Output the [x, y] coordinate of the center of the cell containing the given text.  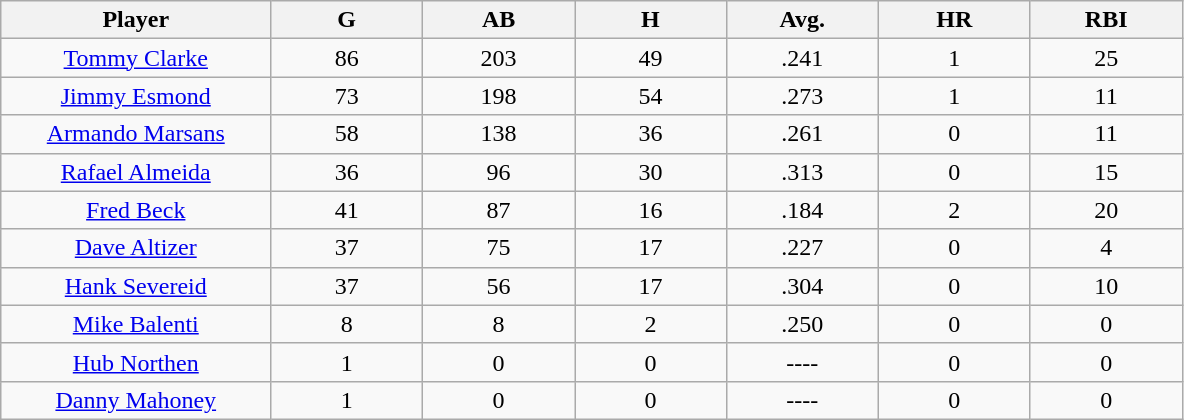
Fred Beck [136, 210]
.184 [802, 210]
Hank Severeid [136, 286]
Player [136, 20]
58 [347, 134]
75 [499, 248]
Dave Altizer [136, 248]
41 [347, 210]
.261 [802, 134]
25 [1106, 58]
Avg. [802, 20]
Mike Balenti [136, 324]
49 [651, 58]
Danny Mahoney [136, 400]
Hub Northen [136, 362]
96 [499, 172]
.273 [802, 96]
Armando Marsans [136, 134]
198 [499, 96]
203 [499, 58]
16 [651, 210]
HR [954, 20]
Jimmy Esmond [136, 96]
56 [499, 286]
86 [347, 58]
10 [1106, 286]
RBI [1106, 20]
20 [1106, 210]
G [347, 20]
138 [499, 134]
54 [651, 96]
.313 [802, 172]
Rafael Almeida [136, 172]
AB [499, 20]
73 [347, 96]
15 [1106, 172]
4 [1106, 248]
87 [499, 210]
30 [651, 172]
.227 [802, 248]
Tommy Clarke [136, 58]
.241 [802, 58]
H [651, 20]
.250 [802, 324]
.304 [802, 286]
